Output the [X, Y] coordinate of the center of the cell containing the given text.  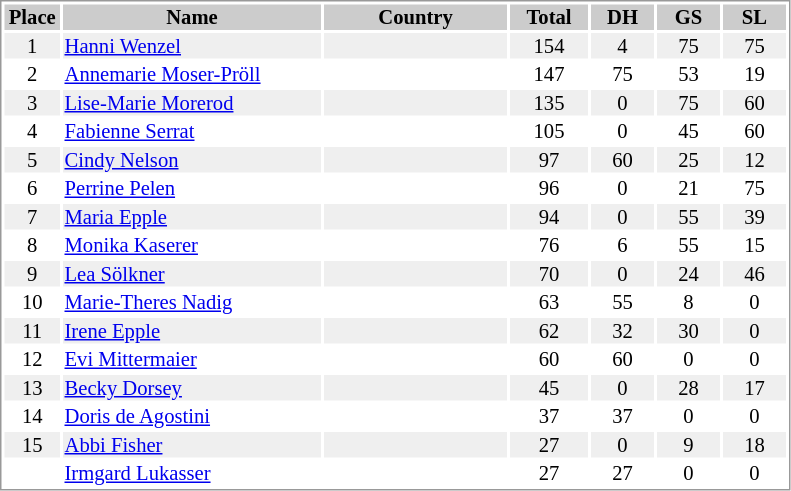
7 [32, 217]
Name [192, 17]
70 [549, 274]
Lea Sölkner [192, 274]
96 [549, 189]
Doris de Agostini [192, 417]
105 [549, 131]
53 [688, 75]
5 [32, 160]
14 [32, 417]
Place [32, 17]
21 [688, 189]
Abbi Fisher [192, 445]
GS [688, 17]
25 [688, 160]
Maria Epple [192, 217]
147 [549, 75]
3 [32, 103]
1 [32, 46]
18 [754, 445]
Becky Dorsey [192, 388]
30 [688, 331]
Lise-Marie Morerod [192, 103]
Total [549, 17]
11 [32, 331]
Evi Mittermaier [192, 359]
Fabienne Serrat [192, 131]
62 [549, 331]
94 [549, 217]
39 [754, 217]
32 [622, 331]
DH [622, 17]
SL [754, 17]
24 [688, 274]
19 [754, 75]
97 [549, 160]
Hanni Wenzel [192, 46]
28 [688, 388]
Annemarie Moser-Pröll [192, 75]
Perrine Pelen [192, 189]
Country [416, 17]
17 [754, 388]
Irmgard Lukasser [192, 473]
Cindy Nelson [192, 160]
76 [549, 245]
Marie-Theres Nadig [192, 303]
154 [549, 46]
2 [32, 75]
13 [32, 388]
Monika Kaserer [192, 245]
135 [549, 103]
10 [32, 303]
63 [549, 303]
46 [754, 274]
Irene Epple [192, 331]
